For the text-containing cell, return its midpoint in (x, y) coordinate format. 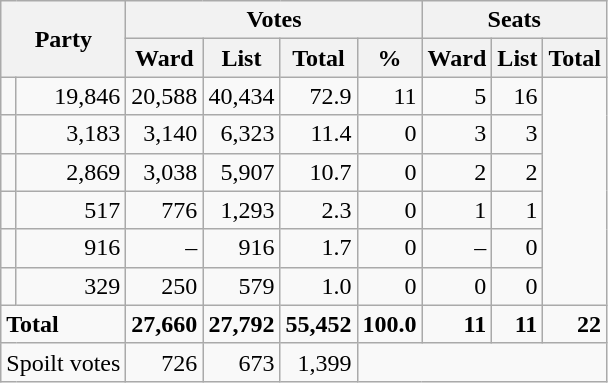
726 (164, 362)
6,323 (242, 134)
11.4 (318, 134)
27,792 (242, 324)
16 (518, 96)
22 (575, 324)
1,399 (318, 362)
Spoilt votes (64, 362)
517 (70, 210)
100.0 (390, 324)
Votes (274, 20)
5 (457, 96)
3,140 (164, 134)
40,434 (242, 96)
27,660 (164, 324)
20,588 (164, 96)
579 (242, 286)
250 (164, 286)
% (390, 58)
1,293 (242, 210)
1.7 (318, 248)
3,183 (70, 134)
5,907 (242, 172)
Seats (514, 20)
3,038 (164, 172)
2.3 (318, 210)
19,846 (70, 96)
55,452 (318, 324)
776 (164, 210)
Party (64, 39)
673 (242, 362)
2,869 (70, 172)
1.0 (318, 286)
10.7 (318, 172)
72.9 (318, 96)
329 (70, 286)
